Provide the (x, y) coordinate of the cell's center where the given text is located.  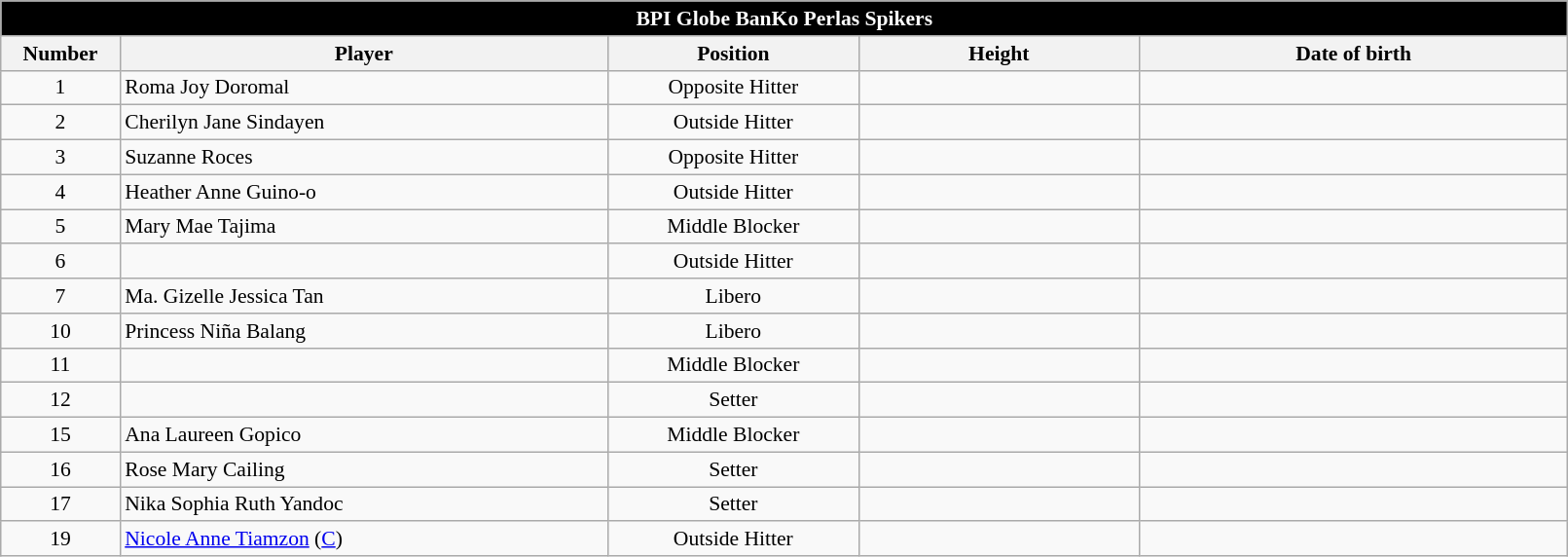
Nika Sophia Ruth Yandoc (364, 504)
Suzanne Roces (364, 158)
12 (60, 400)
Date of birth (1353, 54)
15 (60, 435)
Rose Mary Cailing (364, 469)
BPI Globe BanKo Perlas Spikers (784, 19)
Height (999, 54)
Ana Laureen Gopico (364, 435)
Cherilyn Jane Sindayen (364, 123)
4 (60, 192)
7 (60, 296)
Heather Anne Guino-o (364, 192)
5 (60, 227)
17 (60, 504)
1 (60, 88)
10 (60, 331)
Nicole Anne Tiamzon (C) (364, 539)
11 (60, 365)
2 (60, 123)
16 (60, 469)
6 (60, 262)
Roma Joy Doromal (364, 88)
Mary Mae Tajima (364, 227)
Player (364, 54)
Number (60, 54)
19 (60, 539)
Princess Niña Balang (364, 331)
Position (733, 54)
3 (60, 158)
Ma. Gizelle Jessica Tan (364, 296)
